Extract the (x, y) coordinate from the center of the cell holding the provided text.  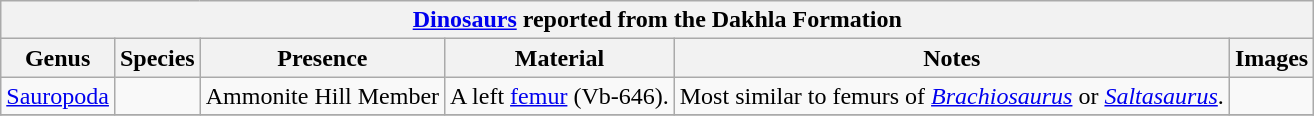
Dinosaurs reported from the Dakhla Formation (658, 20)
Genus (58, 58)
Most similar to femurs of Brachiosaurus or Saltasaurus. (952, 96)
Material (560, 58)
Presence (322, 58)
A left femur (Vb-646). (560, 96)
Species (157, 58)
Sauropoda (58, 96)
Ammonite Hill Member (322, 96)
Images (1271, 58)
Notes (952, 58)
